Locate the cell with the specified text and output its [x, y] center coordinate. 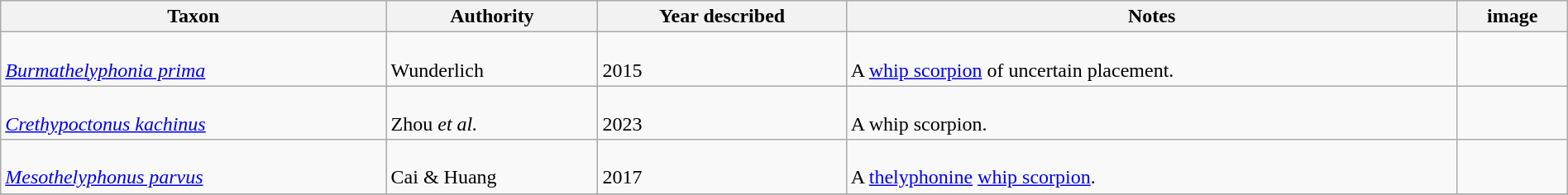
A whip scorpion. [1151, 112]
Year described [722, 17]
2017 [722, 167]
2023 [722, 112]
2015 [722, 59]
Authority [492, 17]
Burmathelyphonia prima [194, 59]
Taxon [194, 17]
Mesothelyphonus parvus [194, 167]
image [1512, 17]
A thelyphonine whip scorpion. [1151, 167]
Notes [1151, 17]
A whip scorpion of uncertain placement. [1151, 59]
Zhou et al. [492, 112]
Cai & Huang [492, 167]
Crethypoctonus kachinus [194, 112]
Wunderlich [492, 59]
